Return the (X, Y) coordinate for the center point of the cell that contains the specified text.  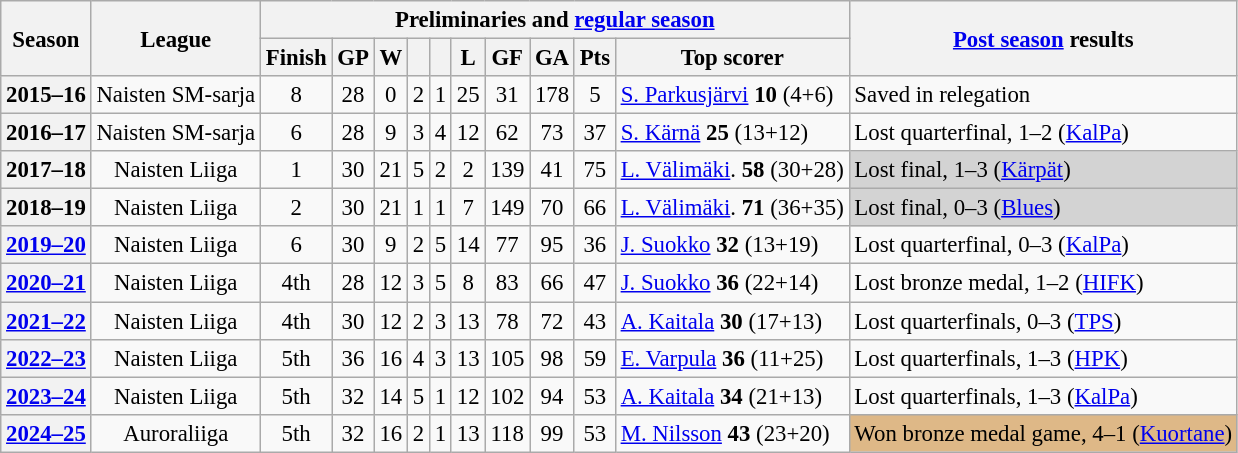
78 (508, 321)
2018–19 (46, 208)
43 (594, 321)
2019–20 (46, 245)
GF (508, 58)
League (176, 38)
2024–25 (46, 433)
2015–16 (46, 95)
2023–24 (46, 396)
72 (552, 321)
Top scorer (732, 58)
Lost bronze medal, 1–2 (HIFK) (1043, 283)
W (390, 58)
70 (552, 208)
95 (552, 245)
2017–18 (46, 170)
Preliminaries and regular season (554, 20)
S. Parkusjärvi 10 (4+6) (732, 95)
178 (552, 95)
Won bronze medal game, 4–1 (Kuortane) (1043, 433)
25 (468, 95)
Pts (594, 58)
77 (508, 245)
47 (594, 283)
M. Nilsson 43 (23+20) (732, 433)
L (468, 58)
0 (390, 95)
Lost quarterfinals, 1–3 (KalPa) (1043, 396)
73 (552, 133)
2020–21 (46, 283)
102 (508, 396)
41 (552, 170)
149 (508, 208)
7 (468, 208)
31 (508, 95)
Saved in relegation (1043, 95)
J. Suokko 32 (13+19) (732, 245)
2022–23 (46, 358)
GA (552, 58)
139 (508, 170)
98 (552, 358)
Lost quarterfinals, 1–3 (HPK) (1043, 358)
83 (508, 283)
2021–22 (46, 321)
Lost final, 1–3 (Kärpät) (1043, 170)
L. Välimäki. 58 (30+28) (732, 170)
37 (594, 133)
Lost quarterfinal, 0–3 (KalPa) (1043, 245)
L. Välimäki. 71 (36+35) (732, 208)
118 (508, 433)
E. Varpula 36 (11+25) (732, 358)
Finish (296, 58)
62 (508, 133)
Season (46, 38)
Lost final, 0–3 (Blues) (1043, 208)
A. Kaitala 34 (21+13) (732, 396)
105 (508, 358)
J. Suokko 36 (22+14) (732, 283)
Lost quarterfinals, 0–3 (TPS) (1043, 321)
A. Kaitala 30 (17+13) (732, 321)
Lost quarterfinal, 1–2 (KalPa) (1043, 133)
75 (594, 170)
S. Kärnä 25 (13+12) (732, 133)
Post season results (1043, 38)
99 (552, 433)
GP (353, 58)
2016–17 (46, 133)
59 (594, 358)
Auroraliiga (176, 433)
94 (552, 396)
